Pinpoint the cell where the given text exists, returning its (X, Y) midpoint coordinate. 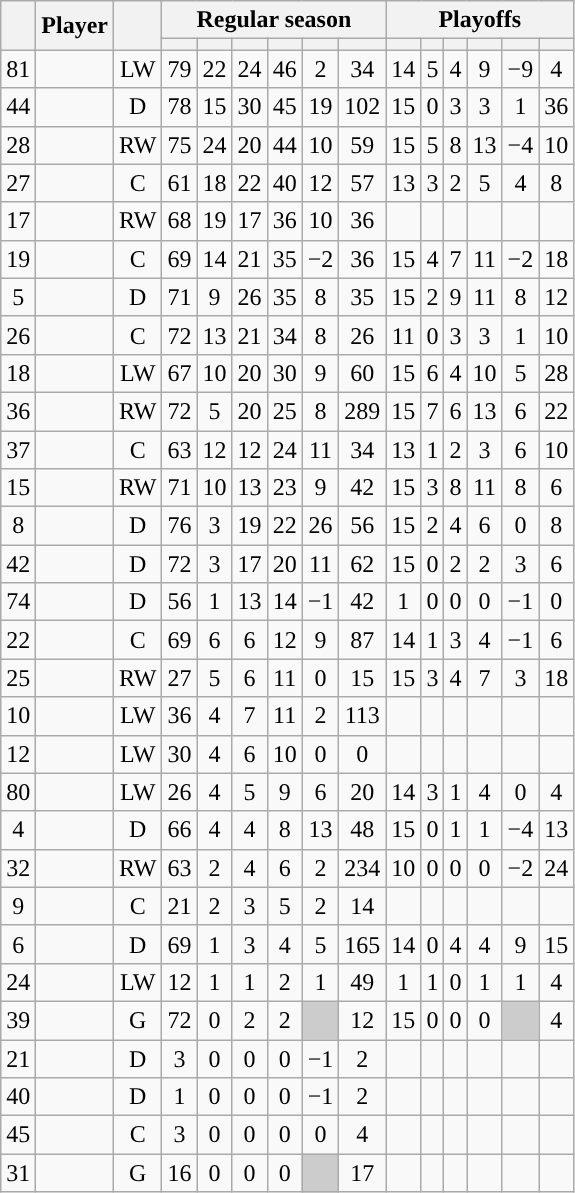
87 (362, 640)
67 (180, 373)
Playoffs (480, 20)
31 (18, 1173)
165 (362, 944)
37 (18, 449)
23 (284, 488)
46 (284, 69)
289 (362, 411)
79 (180, 69)
16 (180, 1173)
59 (362, 145)
49 (362, 982)
48 (362, 830)
−9 (520, 69)
75 (180, 145)
57 (362, 183)
234 (362, 868)
78 (180, 107)
76 (180, 526)
66 (180, 830)
60 (362, 373)
81 (18, 69)
68 (180, 221)
Player (75, 26)
102 (362, 107)
39 (18, 1020)
32 (18, 868)
61 (180, 183)
80 (18, 792)
74 (18, 602)
113 (362, 716)
Regular season (274, 20)
62 (362, 564)
